Find where the given text appears and provide that cell's center as [x, y] coordinate. 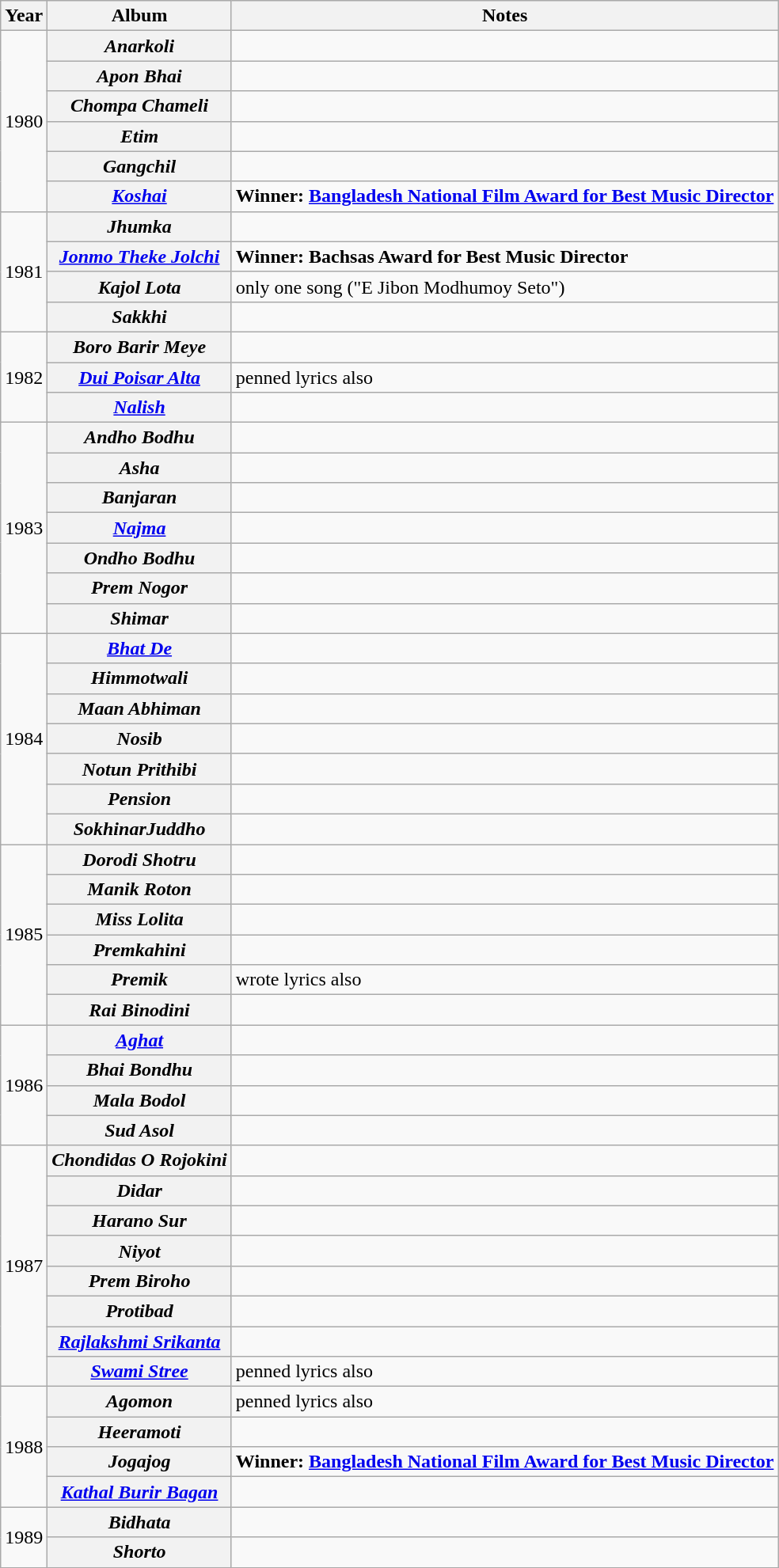
1987 [24, 1266]
Winner: Bachsas Award for Best Music Director [505, 256]
Didar [139, 1190]
Kajol Lota [139, 287]
Pension [139, 799]
1985 [24, 934]
Shorto [139, 1552]
Himmotwali [139, 678]
Shimar [139, 618]
Jogajog [139, 1462]
Najma [139, 528]
only one song ("E Jibon Modhumoy Seto") [505, 287]
Anarkoli [139, 46]
Ondho Bodhu [139, 558]
Rajlakshmi Srikanta [139, 1342]
Miss Lolita [139, 920]
Nalish [139, 408]
Bidhata [139, 1522]
Mala Bodol [139, 1100]
Andho Bodhu [139, 438]
Etim [139, 136]
Protibad [139, 1311]
Maan Abhiman [139, 708]
1989 [24, 1537]
Album [139, 16]
1980 [24, 121]
Dui Poisar Alta [139, 378]
SokhinarJuddho [139, 829]
Notun Prithibi [139, 769]
1981 [24, 271]
Apon Bhai [139, 76]
Sud Asol [139, 1130]
1982 [24, 377]
Year [24, 16]
Notes [505, 16]
Manik Roton [139, 890]
Bhai Bondhu [139, 1070]
1986 [24, 1085]
1984 [24, 738]
Bhat De [139, 648]
1983 [24, 528]
Chondidas O Rojokini [139, 1160]
Agomon [139, 1402]
Dorodi Shotru [139, 859]
Jhumka [139, 226]
Sakkhi [139, 317]
Heeramoti [139, 1432]
Gangchil [139, 166]
Prem Biroho [139, 1281]
Prem Nogor [139, 588]
1988 [24, 1447]
Premik [139, 980]
Asha [139, 468]
wrote lyrics also [505, 980]
Premkahini [139, 950]
Harano Sur [139, 1221]
Banjaran [139, 498]
Jonmo Theke Jolchi [139, 256]
Nosib [139, 738]
Rai Binodini [139, 1010]
Aghat [139, 1040]
Niyot [139, 1251]
Chompa Chameli [139, 106]
Boro Barir Meye [139, 347]
Koshai [139, 196]
Swami Stree [139, 1372]
Kathal Burir Bagan [139, 1492]
